For the text-containing cell, return its midpoint in (X, Y) coordinate format. 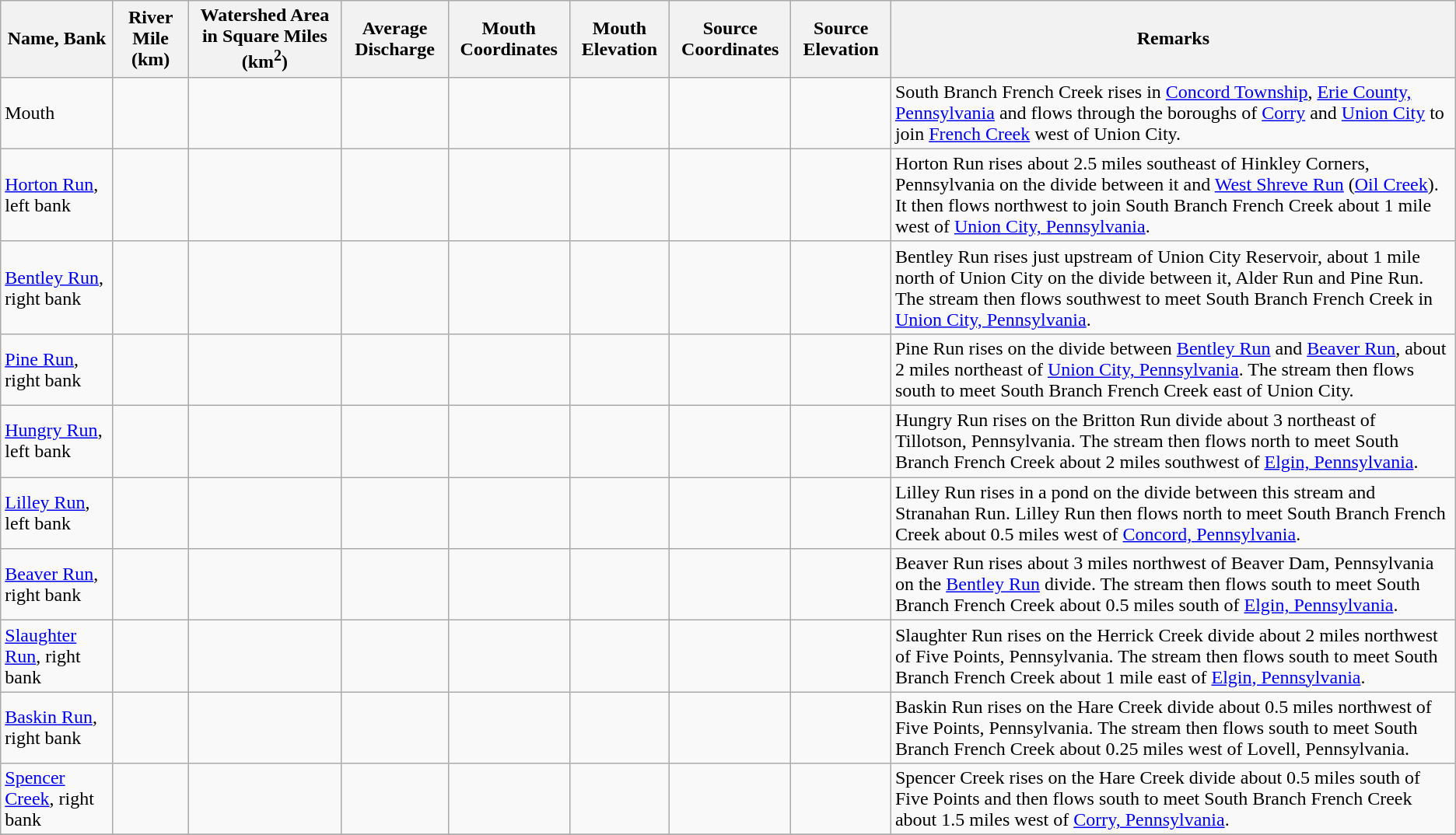
Source Coordinates (730, 39)
Watershed Area in Square Miles (km2) (264, 39)
Name, Bank (58, 39)
Pine Run, right bank (58, 369)
Mouth Coordinates (509, 39)
Bentley Run, right bank (58, 288)
Average Discharge (395, 39)
Horton Run, left bank (58, 194)
Baskin Run, right bank (58, 728)
Slaughter Run, right bank (58, 656)
Mouth (58, 113)
Lilley Run, left bank (58, 513)
Spencer Creek, right bank (58, 799)
Source Elevation (841, 39)
Mouth Elevation (619, 39)
Beaver Run, right bank (58, 585)
River Mile (km) (150, 39)
Hungry Run, left bank (58, 442)
Remarks (1173, 39)
